Find where the given text appears and provide that cell's center as (x, y) coordinate. 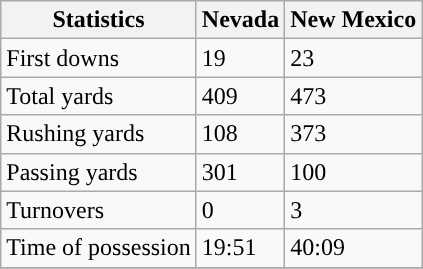
Time of possession (99, 248)
3 (354, 210)
Total yards (99, 96)
Passing yards (99, 172)
0 (240, 210)
373 (354, 134)
301 (240, 172)
19 (240, 58)
First downs (99, 58)
Rushing yards (99, 134)
New Mexico (354, 20)
19:51 (240, 248)
Nevada (240, 20)
23 (354, 58)
Statistics (99, 20)
40:09 (354, 248)
108 (240, 134)
409 (240, 96)
100 (354, 172)
473 (354, 96)
Turnovers (99, 210)
